Determine the (X, Y) coordinate at the center of the cell enclosing the given text.  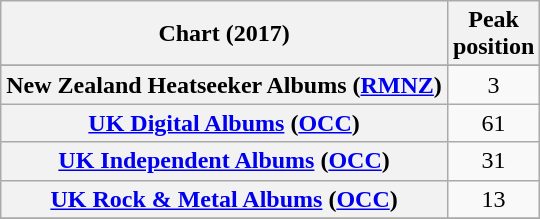
Peak position (493, 34)
13 (493, 199)
UK Digital Albums (OCC) (224, 123)
New Zealand Heatseeker Albums (RMNZ) (224, 85)
Chart (2017) (224, 34)
UK Independent Albums (OCC) (224, 161)
61 (493, 123)
3 (493, 85)
UK Rock & Metal Albums (OCC) (224, 199)
31 (493, 161)
